Output the [X, Y] coordinate of the center of the cell containing the given text.  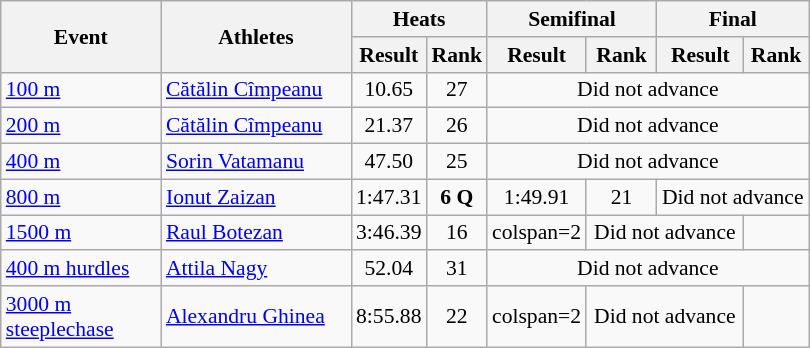
8:55.88 [388, 316]
Heats [419, 19]
10.65 [388, 90]
27 [456, 90]
1500 m [81, 233]
21.37 [388, 126]
Semifinal [572, 19]
400 m hurdles [81, 269]
200 m [81, 126]
31 [456, 269]
800 m [81, 197]
25 [456, 162]
Sorin Vatamanu [256, 162]
26 [456, 126]
3000 m steeplechase [81, 316]
47.50 [388, 162]
Alexandru Ghinea [256, 316]
Attila Nagy [256, 269]
Athletes [256, 36]
Raul Botezan [256, 233]
3:46.39 [388, 233]
Ionut Zaizan [256, 197]
100 m [81, 90]
6 Q [456, 197]
1:47.31 [388, 197]
Final [733, 19]
22 [456, 316]
400 m [81, 162]
21 [622, 197]
16 [456, 233]
52.04 [388, 269]
1:49.91 [536, 197]
Event [81, 36]
